For the text-containing cell, return its midpoint in (X, Y) coordinate format. 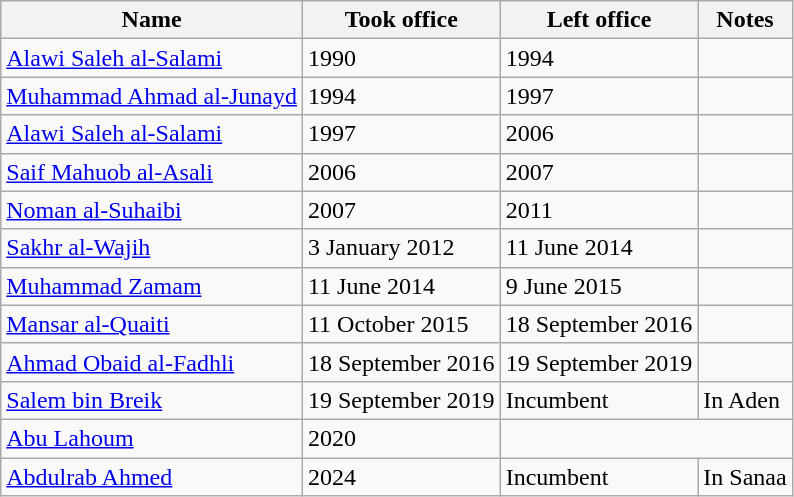
In Sanaa (745, 477)
Abu Lahoum (152, 438)
11 October 2015 (401, 324)
3 January 2012 (401, 248)
1990 (401, 58)
Mansar al-Quaiti (152, 324)
Muhammad Ahmad al-Junayd (152, 96)
Saif Mahuob al-Asali (152, 172)
In Aden (745, 400)
Ahmad Obaid al-Fadhli (152, 362)
9 June 2015 (599, 286)
2020 (401, 438)
Notes (745, 20)
2024 (401, 477)
Abdulrab Ahmed (152, 477)
2011 (599, 210)
Noman al-Suhaibi (152, 210)
Salem bin Breik (152, 400)
Took office (401, 20)
Left office (599, 20)
Sakhr al-Wajih (152, 248)
Name (152, 20)
Muhammad Zamam (152, 286)
